Output the [X, Y] coordinate of the center of the cell containing the given text.  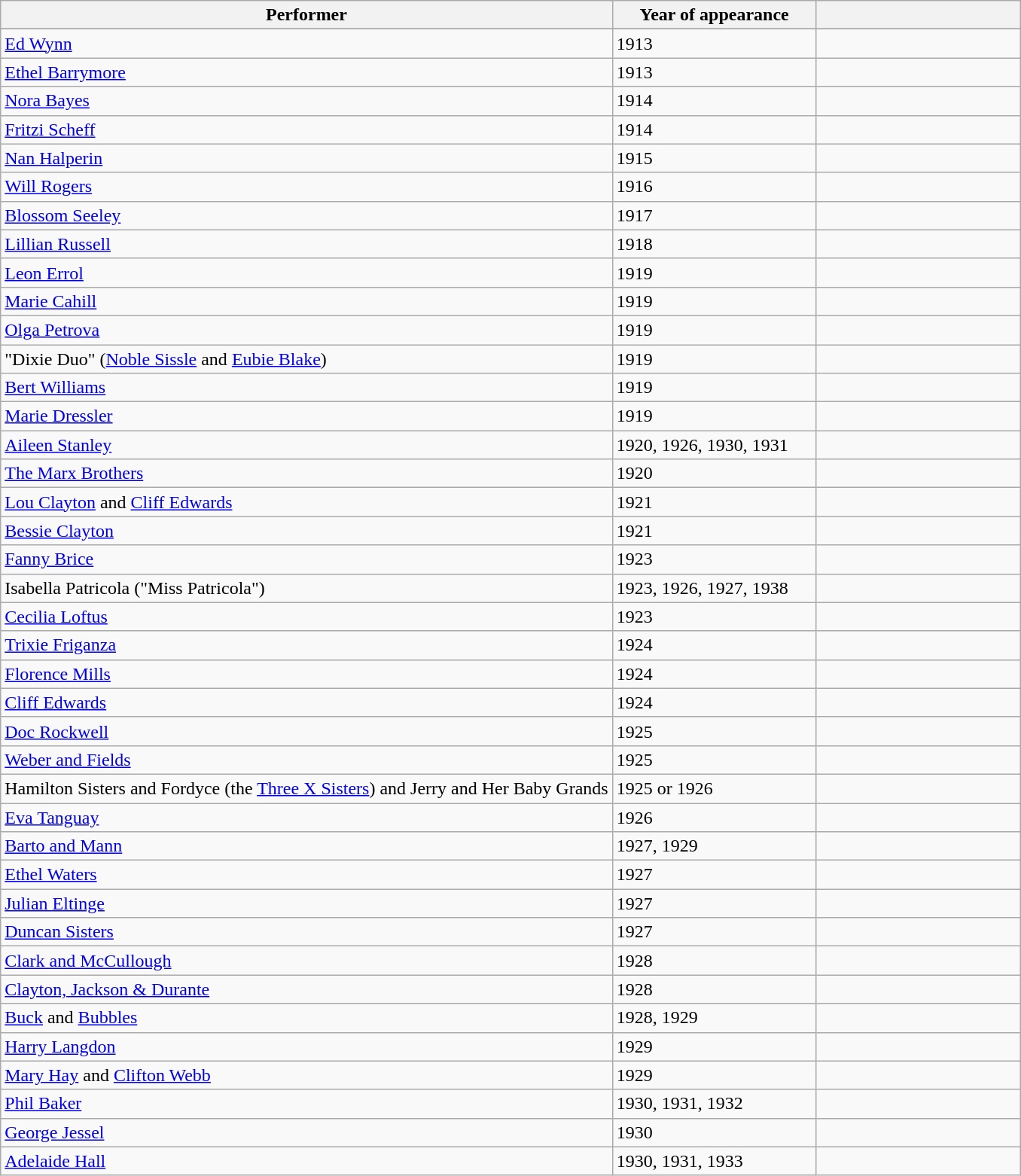
Marie Cahill [306, 301]
1918 [714, 244]
Florence Mills [306, 674]
Mary Hay and Clifton Webb [306, 1075]
1930 [714, 1132]
Ed Wynn [306, 44]
Nan Halperin [306, 158]
Phil Baker [306, 1104]
1930, 1931, 1932 [714, 1104]
Nora Bayes [306, 101]
Fritzi Scheff [306, 129]
Hamilton Sisters and Fordyce (the Three X Sisters) and Jerry and Her Baby Grands [306, 788]
Bessie Clayton [306, 531]
Performer [306, 15]
Adelaide Hall [306, 1161]
Cliff Edwards [306, 702]
Blossom Seeley [306, 215]
Ethel Waters [306, 875]
Isabella Patricola ("Miss Patricola") [306, 588]
George Jessel [306, 1132]
Year of appearance [714, 15]
Leon Errol [306, 273]
Clayton, Jackson & Durante [306, 989]
1925 or 1926 [714, 788]
Ethel Barrymore [306, 72]
1927, 1929 [714, 846]
Barto and Mann [306, 846]
1926 [714, 817]
1920 [714, 474]
Trixie Friganza [306, 645]
Harry Langdon [306, 1047]
1917 [714, 215]
Eva Tanguay [306, 817]
Weber and Fields [306, 760]
Will Rogers [306, 187]
1920, 1926, 1930, 1931 [714, 445]
Lou Clayton and Cliff Edwards [306, 502]
Marie Dressler [306, 416]
1930, 1931, 1933 [714, 1161]
Lillian Russell [306, 244]
Olga Petrova [306, 330]
1928, 1929 [714, 1018]
1923, 1926, 1927, 1938 [714, 588]
"Dixie Duo" (Noble Sissle and Eubie Blake) [306, 359]
Bert Williams [306, 388]
Clark and McCullough [306, 961]
Fanny Brice [306, 559]
1915 [714, 158]
Duncan Sisters [306, 932]
Buck and Bubbles [306, 1018]
Cecilia Loftus [306, 617]
1916 [714, 187]
Julian Eltinge [306, 903]
The Marx Brothers [306, 474]
Aileen Stanley [306, 445]
Doc Rockwell [306, 731]
